Capture the cell that displays the provided text and extract its (x, y) central coordinate. 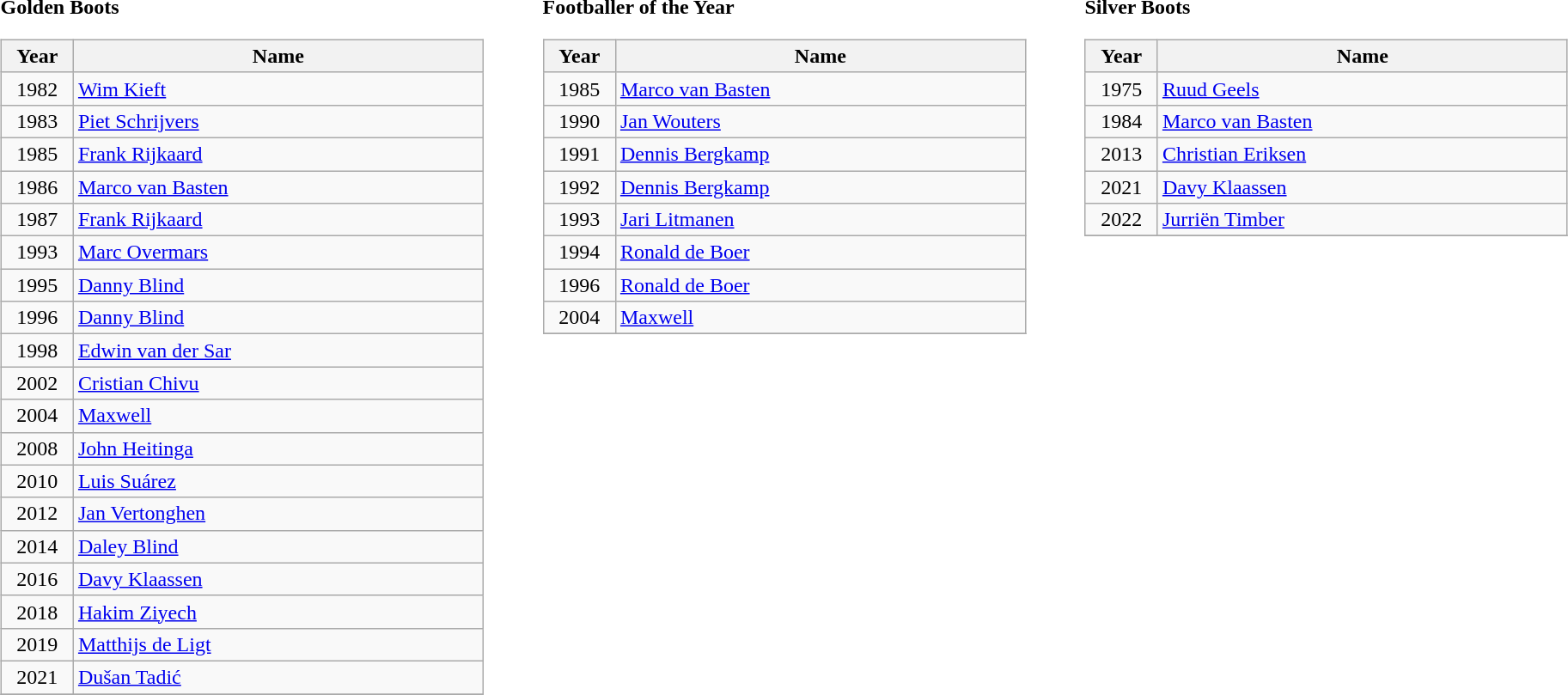
1984 (1121, 121)
2010 (37, 481)
Hakim Ziyech (278, 612)
1983 (37, 121)
Dušan Tadić (278, 677)
1994 (579, 253)
1995 (37, 285)
Jari Litmanen (820, 220)
2022 (1121, 220)
2008 (37, 448)
Jurriën Timber (1363, 220)
Daley Blind (278, 546)
Cristian Chivu (278, 383)
2013 (1121, 154)
Christian Eriksen (1363, 154)
1987 (37, 220)
Jan Wouters (820, 121)
1990 (579, 121)
2002 (37, 383)
2019 (37, 644)
Luis Suárez (278, 481)
1991 (579, 154)
1982 (37, 88)
1998 (37, 351)
John Heitinga (278, 448)
1992 (579, 186)
2014 (37, 546)
Ruud Geels (1363, 88)
Marc Overmars (278, 253)
1986 (37, 186)
Edwin van der Sar (278, 351)
Matthijs de Ligt (278, 644)
Wim Kieft (278, 88)
2016 (37, 579)
Piet Schrijvers (278, 121)
2018 (37, 612)
Jan Vertonghen (278, 514)
1975 (1121, 88)
2012 (37, 514)
